Extract the [X, Y] coordinate from the center of the cell holding the provided text.  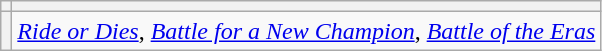
Ride or Dies, Battle for a New Champion, Battle of the Eras [306, 31]
